Locate the cell with the specified text and output its (X, Y) center coordinate. 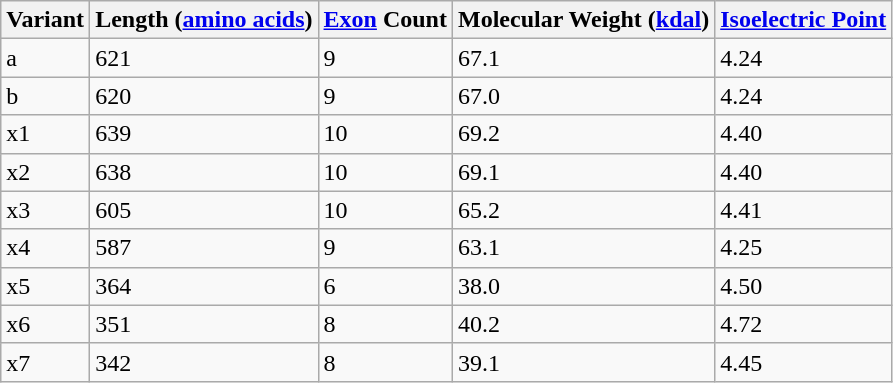
638 (204, 172)
4.25 (804, 248)
x1 (46, 134)
364 (204, 286)
4.41 (804, 210)
Variant (46, 20)
621 (204, 58)
Isoelectric Point (804, 20)
x5 (46, 286)
620 (204, 96)
x3 (46, 210)
Length (amino acids) (204, 20)
69.2 (583, 134)
Molecular Weight (kdal) (583, 20)
40.2 (583, 324)
39.1 (583, 362)
38.0 (583, 286)
x6 (46, 324)
342 (204, 362)
4.72 (804, 324)
a (46, 58)
351 (204, 324)
4.50 (804, 286)
65.2 (583, 210)
4.45 (804, 362)
6 (385, 286)
67.0 (583, 96)
587 (204, 248)
x7 (46, 362)
69.1 (583, 172)
Exon Count (385, 20)
639 (204, 134)
67.1 (583, 58)
b (46, 96)
x2 (46, 172)
x4 (46, 248)
63.1 (583, 248)
605 (204, 210)
